Detect which cell encompasses the target text, then output its [x, y] center coordinate. 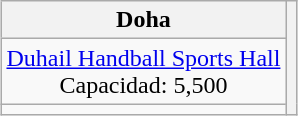
Duhail Handball Sports HallCapacidad: 5,500 [144, 72]
Doha [144, 20]
